Scan for the cell matching the given text and deliver its (x, y) coordinate at center. 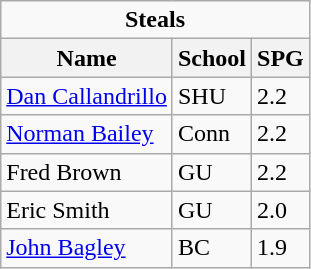
Norman Bailey (87, 134)
SHU (212, 96)
1.9 (281, 248)
John Bagley (87, 248)
Name (87, 58)
Conn (212, 134)
BC (212, 248)
Dan Callandrillo (87, 96)
Eric Smith (87, 210)
Steals (156, 20)
School (212, 58)
SPG (281, 58)
Fred Brown (87, 172)
2.0 (281, 210)
